Find where the given text appears and provide that cell's center as (X, Y) coordinate. 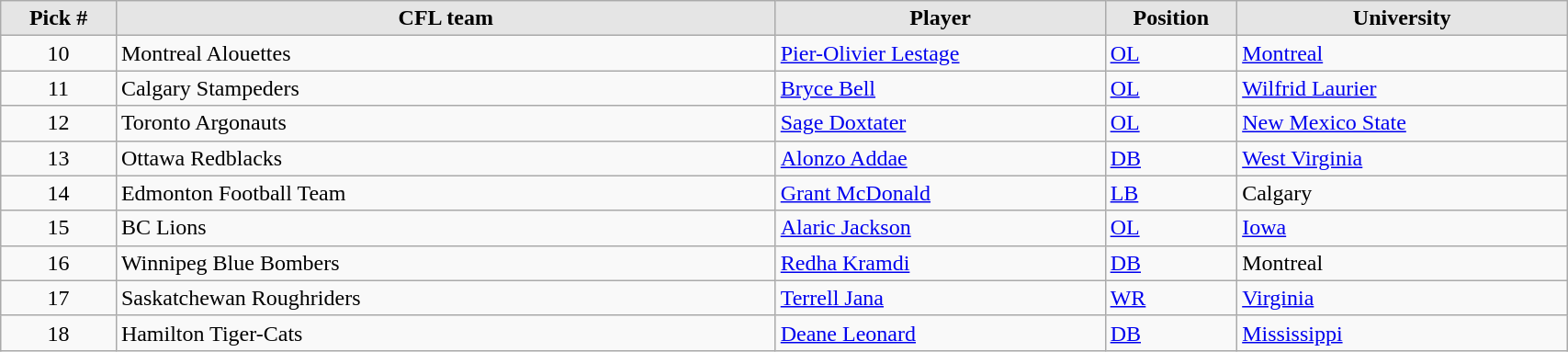
Position (1171, 18)
New Mexico State (1402, 123)
Montreal Alouettes (446, 53)
13 (59, 158)
Calgary (1402, 193)
10 (59, 53)
Player (941, 18)
12 (59, 123)
Bryce Bell (941, 88)
Sage Doxtater (941, 123)
Hamilton Tiger-Cats (446, 333)
University (1402, 18)
Iowa (1402, 228)
17 (59, 298)
LB (1171, 193)
Calgary Stampeders (446, 88)
18 (59, 333)
BC Lions (446, 228)
Edmonton Football Team (446, 193)
Wilfrid Laurier (1402, 88)
Toronto Argonauts (446, 123)
Grant McDonald (941, 193)
Redha Kramdi (941, 263)
Alonzo Addae (941, 158)
Terrell Jana (941, 298)
11 (59, 88)
Virginia (1402, 298)
Deane Leonard (941, 333)
Pick # (59, 18)
16 (59, 263)
14 (59, 193)
Saskatchewan Roughriders (446, 298)
15 (59, 228)
Mississippi (1402, 333)
Pier-Olivier Lestage (941, 53)
CFL team (446, 18)
West Virginia (1402, 158)
WR (1171, 298)
Ottawa Redblacks (446, 158)
Winnipeg Blue Bombers (446, 263)
Alaric Jackson (941, 228)
